Determine the (X, Y) coordinate at the center of the cell enclosing the given text.  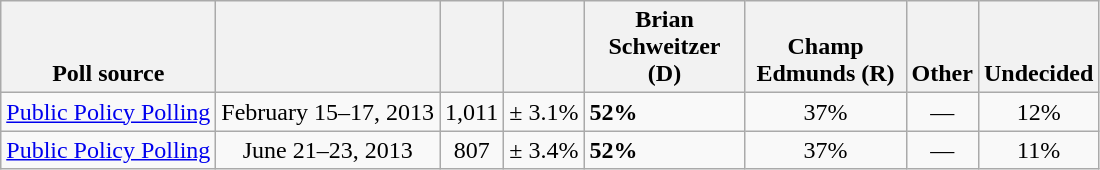
1,011 (472, 112)
June 21–23, 2013 (328, 150)
807 (472, 150)
± 3.4% (544, 150)
Undecided (1038, 47)
ChampEdmunds (R) (826, 47)
February 15–17, 2013 (328, 112)
12% (1038, 112)
Poll source (108, 47)
Other (942, 47)
BrianSchweitzer (D) (664, 47)
11% (1038, 150)
± 3.1% (544, 112)
